Capture the cell that displays the provided text and extract its [x, y] central coordinate. 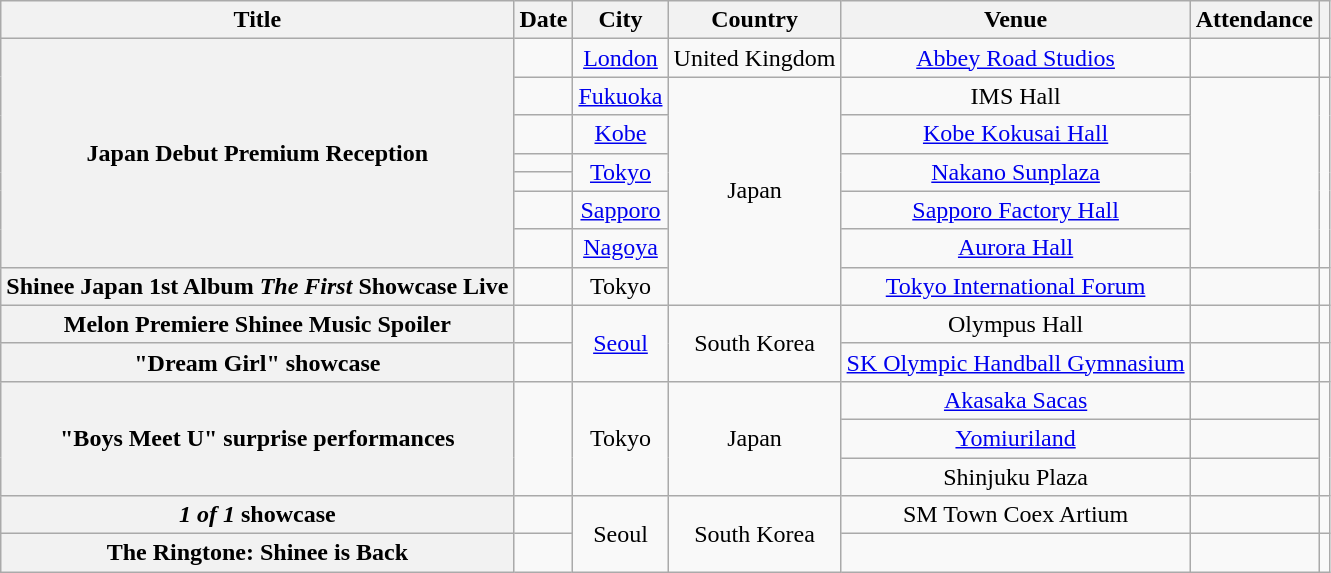
United Kingdom [754, 58]
Abbey Road Studios [1016, 58]
Title [258, 20]
1 of 1 showcase [258, 515]
Aurora Hall [1016, 248]
Melon Premiere Shinee Music Spoiler [258, 324]
Tokyo International Forum [1016, 286]
IMS Hall [1016, 96]
"Boys Meet U" surprise performances [258, 438]
Kobe Kokusai Hall [1016, 134]
Sapporo Factory Hall [1016, 210]
Fukuoka [620, 96]
Olympus Hall [1016, 324]
Nakano Sunplaza [1016, 172]
Country [754, 20]
The Ringtone: Shinee is Back [258, 553]
Venue [1016, 20]
Japan Debut Premium Reception [258, 153]
City [620, 20]
Nagoya [620, 248]
London [620, 58]
"Dream Girl" showcase [258, 362]
Attendance [1254, 20]
Date [544, 20]
Sapporo [620, 210]
Akasaka Sacas [1016, 400]
Kobe [620, 134]
Shinee Japan 1st Album The First Showcase Live [258, 286]
Yomiuriland [1016, 438]
Shinjuku Plaza [1016, 477]
SM Town Coex Artium [1016, 515]
SK Olympic Handball Gymnasium [1016, 362]
